Find where the given text appears and provide that cell's center as [X, Y] coordinate. 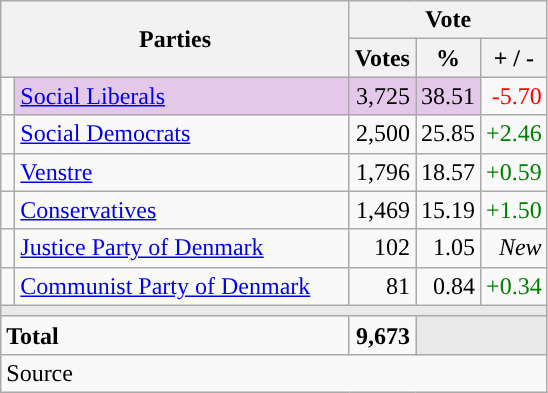
3,725 [382, 96]
Parties [176, 39]
15.19 [448, 210]
Conservatives [182, 210]
1.05 [448, 248]
81 [382, 286]
+ / - [514, 58]
25.85 [448, 134]
Votes [382, 58]
+0.34 [514, 286]
New [514, 248]
2,500 [382, 134]
Venstre [182, 172]
18.57 [448, 172]
9,673 [382, 335]
Social Liberals [182, 96]
+2.46 [514, 134]
38.51 [448, 96]
Justice Party of Denmark [182, 248]
102 [382, 248]
% [448, 58]
1,796 [382, 172]
1,469 [382, 210]
0.84 [448, 286]
+1.50 [514, 210]
Social Democrats [182, 134]
Total [176, 335]
-5.70 [514, 96]
Communist Party of Denmark [182, 286]
+0.59 [514, 172]
Source [274, 373]
Vote [448, 20]
